Find where the given text appears and provide that cell's center as [x, y] coordinate. 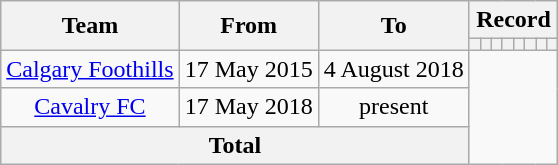
17 May 2015 [248, 69]
Record [513, 20]
present [394, 107]
Cavalry FC [90, 107]
To [394, 26]
4 August 2018 [394, 69]
From [248, 26]
Team [90, 26]
Total [236, 145]
17 May 2018 [248, 107]
Calgary Foothills [90, 69]
